Search for the cell housing the specified text and yield its (X, Y) center coordinate. 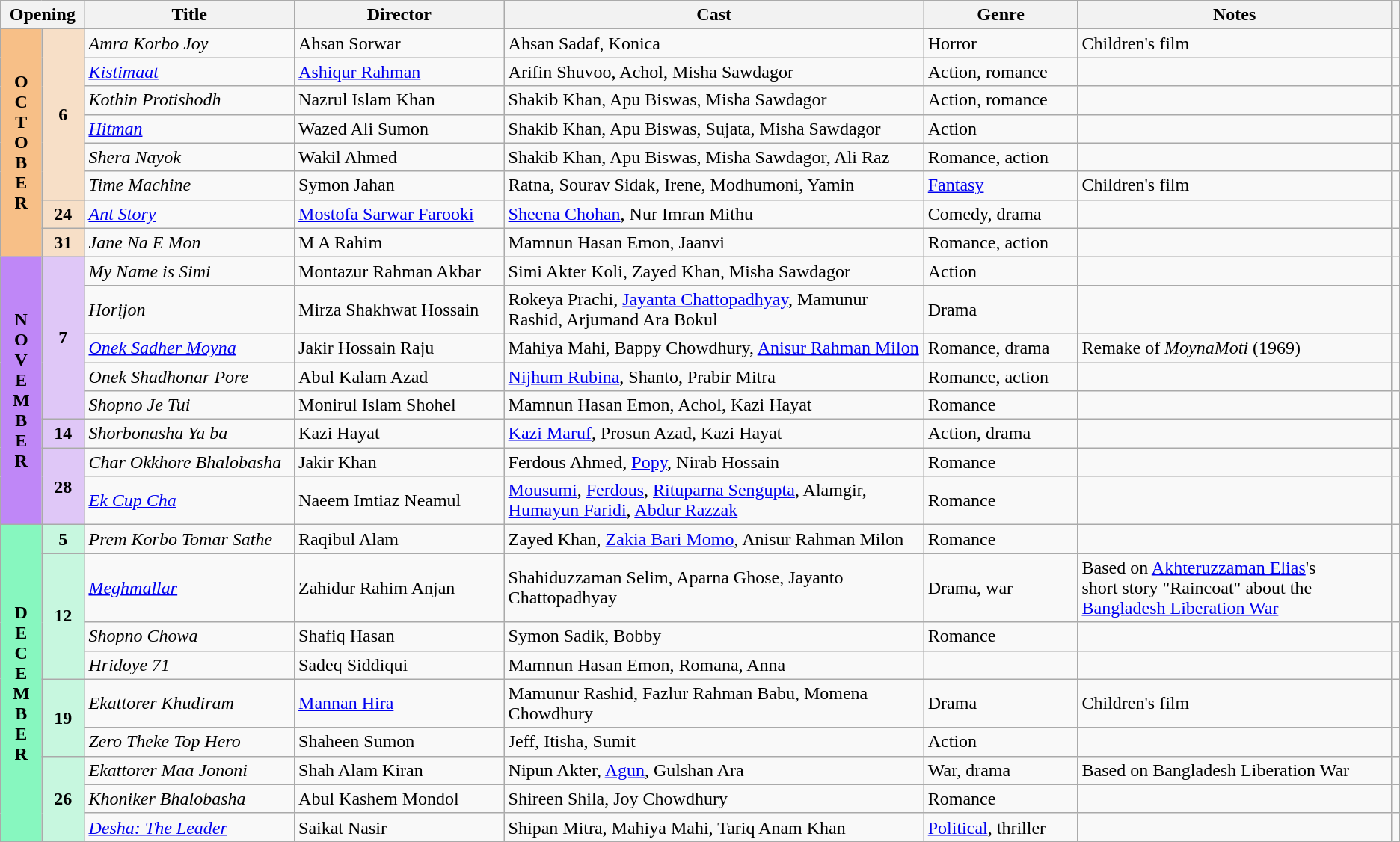
Nijhum Rubina, Shanto, Prabir Mitra (713, 376)
Onek Shadhonar Pore (190, 376)
M A Rahim (399, 242)
Abul Kashem Mondol (399, 799)
Prem Korbo Tomar Sathe (190, 539)
Ahsan Sadaf, Konica (713, 43)
Char Okkhore Bhalobasha (190, 462)
Political, thriller (1001, 827)
Fantasy (1001, 185)
War, drama (1001, 770)
Naeem Imtiaz Neamul (399, 501)
Hridoye 71 (190, 665)
Jakir Hossain Raju (399, 348)
14 (63, 434)
Kazi Maruf, Prosun Azad, Kazi Hayat (713, 434)
Opening (43, 15)
Onek Sadher Moyna (190, 348)
Khoniker Bhalobasha (190, 799)
5 (63, 539)
Romance, drama (1001, 348)
Simi Akter Koli, Zayed Khan, Misha Sawdagor (713, 271)
Mannan Hira (399, 703)
Time Machine (190, 185)
Shopno Chowa (190, 636)
26 (63, 799)
Shopno Je Tui (190, 405)
Amra Korbo Joy (190, 43)
Ekattorer Maa Jononi (190, 770)
Shahiduzzaman Selim, Aparna Ghose, Jayanto Chattopadhyay (713, 588)
Wakil Ahmed (399, 157)
Cast (713, 15)
Jeff, Itisha, Sumit (713, 742)
Mamnun Hasan Emon, Romana, Anna (713, 665)
Horror (1001, 43)
My Name is Simi (190, 271)
Shah Alam Kiran (399, 770)
Nazrul Islam Khan (399, 100)
Mousumi, Ferdous, Rituparna Sengupta, Alamgir,Humayun Faridi, Abdur Razzak (713, 501)
Wazed Ali Sumon (399, 129)
Zahidur Rahim Anjan (399, 588)
Montazur Rahman Akbar (399, 271)
Shakib Khan, Apu Biswas, Misha Sawdagor, Ali Raz (713, 157)
Ant Story (190, 214)
Meghmallar (190, 588)
Arifin Shuvoo, Achol, Misha Sawdagor (713, 72)
Kazi Hayat (399, 434)
28 (63, 486)
Mamnun Hasan Emon, Achol, Kazi Hayat (713, 405)
Shaheen Sumon (399, 742)
Based on Bangladesh Liberation War (1234, 770)
Abul Kalam Azad (399, 376)
Shafiq Hasan (399, 636)
Based on Akhteruzzaman Elias's short story "Raincoat" about the Bangladesh Liberation War (1234, 588)
Title (190, 15)
Notes (1234, 15)
Sheena Chohan, Nur Imran Mithu (713, 214)
Mostofa Sarwar Farooki (399, 214)
6 (63, 114)
Remake of MoynaMoti (1969) (1234, 348)
Ahsan Sorwar (399, 43)
Monirul Islam Shohel (399, 405)
Shipan Mitra, Mahiya Mahi, Tariq Anam Khan (713, 827)
Hitman (190, 129)
Director (399, 15)
Genre (1001, 15)
Zayed Khan, Zakia Bari Momo, Anisur Rahman Milon (713, 539)
Shorbonasha Ya ba (190, 434)
Shireen Shila, Joy Chowdhury (713, 799)
Ashiqur Rahman (399, 72)
24 (63, 214)
Comedy, drama (1001, 214)
Shakib Khan, Apu Biswas, Sujata, Misha Sawdagor (713, 129)
Action, drama (1001, 434)
19 (63, 718)
Rokeya Prachi, Jayanta Chattopadhyay, Mamunur Rashid, Arjumand Ara Bokul (713, 310)
Raqibul Alam (399, 539)
Sadeq Siddiqui (399, 665)
Mamnun Hasan Emon, Jaanvi (713, 242)
7 (63, 338)
Drama, war (1001, 588)
Symon Sadik, Bobby (713, 636)
Jakir Khan (399, 462)
Ratna, Sourav Sidak, Irene, Modhumoni, Yamin (713, 185)
Horijon (190, 310)
Desha: The Leader (190, 827)
31 (63, 242)
Nipun Akter, Agun, Gulshan Ara (713, 770)
Mamunur Rashid, Fazlur Rahman Babu, Momena Chowdhury (713, 703)
Ferdous Ahmed, Popy, Nirab Hossain (713, 462)
Shakib Khan, Apu Biswas, Misha Sawdagor (713, 100)
Saikat Nasir (399, 827)
Mirza Shakhwat Hossain (399, 310)
OCTOBER (21, 143)
Jane Na E Mon (190, 242)
NOVEMBER (21, 390)
Kistimaat (190, 72)
Ekattorer Khudiram (190, 703)
Kothin Protishodh (190, 100)
12 (63, 616)
Zero Theke Top Hero (190, 742)
Mahiya Mahi, Bappy Chowdhury, Anisur Rahman Milon (713, 348)
Shera Nayok (190, 157)
DECEMBER (21, 683)
Symon Jahan (399, 185)
Ek Cup Cha (190, 501)
